Extract the [X, Y] coordinate from the center of the cell holding the provided text.  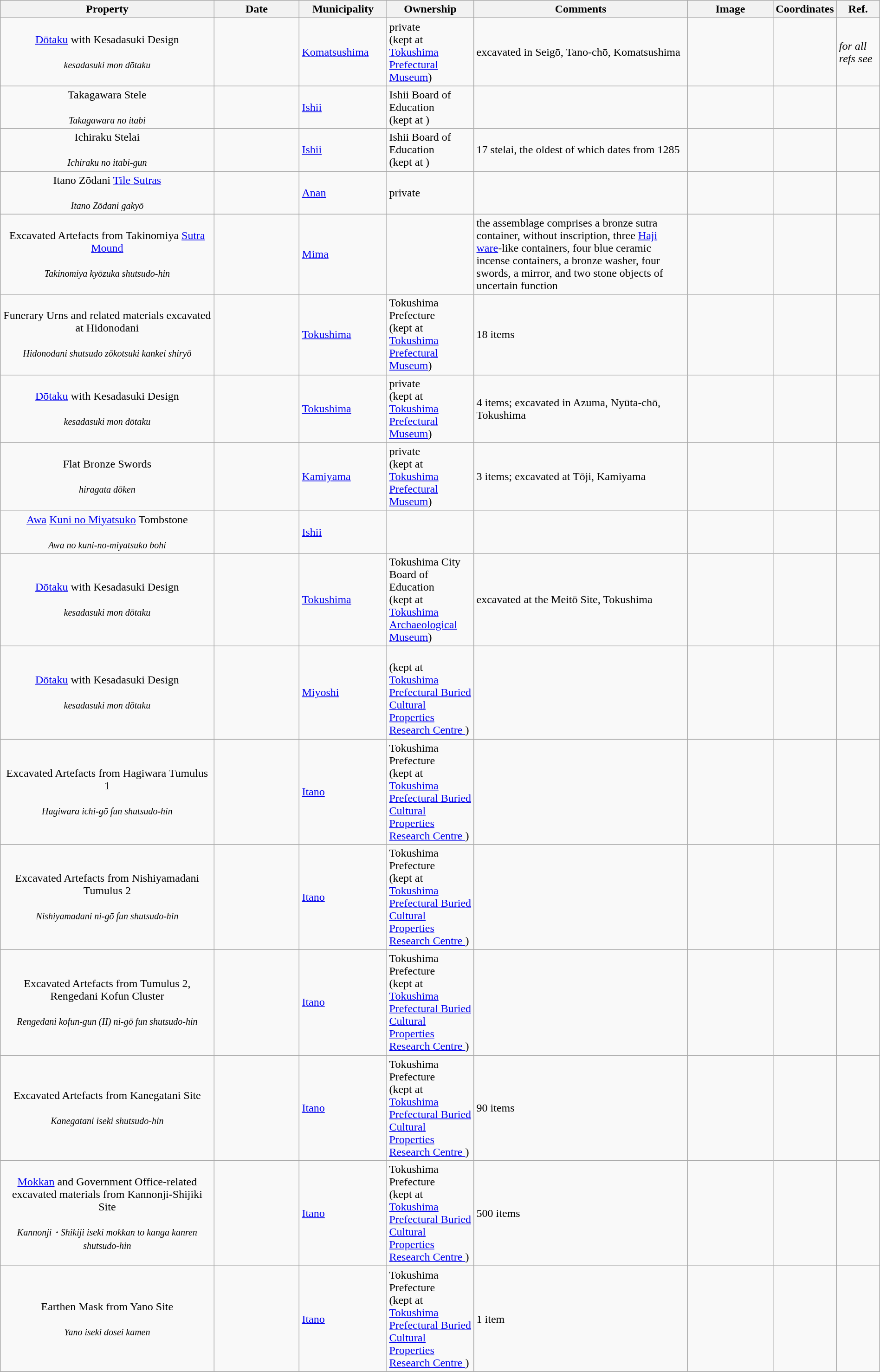
Awa Kuni no Miyatsuko TombstoneAwa no kuni-no-miyatsuko bohi [107, 532]
private [430, 193]
Date [257, 9]
Ownership [430, 9]
Excavated Artefacts from Nishiyamadani Tumulus 2Nishiyamadani ni-gō fun shutsudo-hin [107, 897]
18 items [581, 334]
for all refs see [858, 52]
90 items [581, 1108]
Tokushima City Board of Education(kept at Tokushima Archaeological Museum) [430, 599]
Funerary Urns and related materials excavated at HidonodaniHidonodani shutsudo zōkotsuki kankei shiryō [107, 334]
Komatsushima [343, 52]
Mima [343, 254]
Municipality [343, 9]
Earthen Mask from Yano SiteYano iseki dosei kamen [107, 1319]
Image [731, 9]
1 item [581, 1319]
Itano Zōdani Tile SutrasItano Zōdani gakyō [107, 193]
Comments [581, 9]
Miyoshi [343, 692]
Kamiyama [343, 476]
Property [107, 9]
excavated in Seigō, Tano-chō, Komatsushima [581, 52]
(kept at Tokushima Prefectural Buried Cultural Properties Research Centre ) [430, 692]
Takagawara SteleTakagawara no itabi [107, 107]
17 stelai, the oldest of which dates from 1285 [581, 150]
excavated at the Meitō Site, Tokushima [581, 599]
Ichiraku StelaiIchiraku no itabi-gun [107, 150]
Mokkan and Government Office-related excavated materials from Kannonji-Shijiki SiteKannonji・Shikiji iseki mokkan to kanga kanren shutsudo-hin [107, 1214]
Excavated Artefacts from Takinomiya Sutra MoundTakinomiya kyōzuka shutsudo-hin [107, 254]
3 items; excavated at Tōji, Kamiyama [581, 476]
Coordinates [805, 9]
Flat Bronze Swordshiragata dōken [107, 476]
Ref. [858, 9]
4 items; excavated in Azuma, Nyūta-chō, Tokushima [581, 409]
Excavated Artefacts from Kanegatani SiteKanegatani iseki shutsudo-hin [107, 1108]
Excavated Artefacts from Tumulus 2, Rengedani Kofun ClusterRengedani kofun-gun (II) ni-gō fun shutsudo-hin [107, 1003]
Excavated Artefacts from Hagiwara Tumulus 1Hagiwara ichi-gō fun shutsudo-hin [107, 792]
Tokushima Prefecture(kept at Tokushima Prefectural Museum) [430, 334]
500 items [581, 1214]
Anan [343, 193]
